Detect which cell encompasses the target text, then output its (x, y) center coordinate. 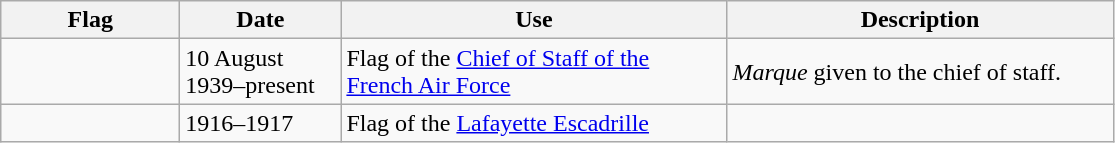
Flag (90, 20)
Flag of the Lafayette Escadrille (534, 123)
Marque given to the chief of staff. (920, 72)
Description (920, 20)
1916–1917 (260, 123)
Date (260, 20)
Use (534, 20)
10 August 1939–present (260, 72)
Flag of the Chief of Staff of the French Air Force (534, 72)
